Find where the given text appears and provide that cell's center as [X, Y] coordinate. 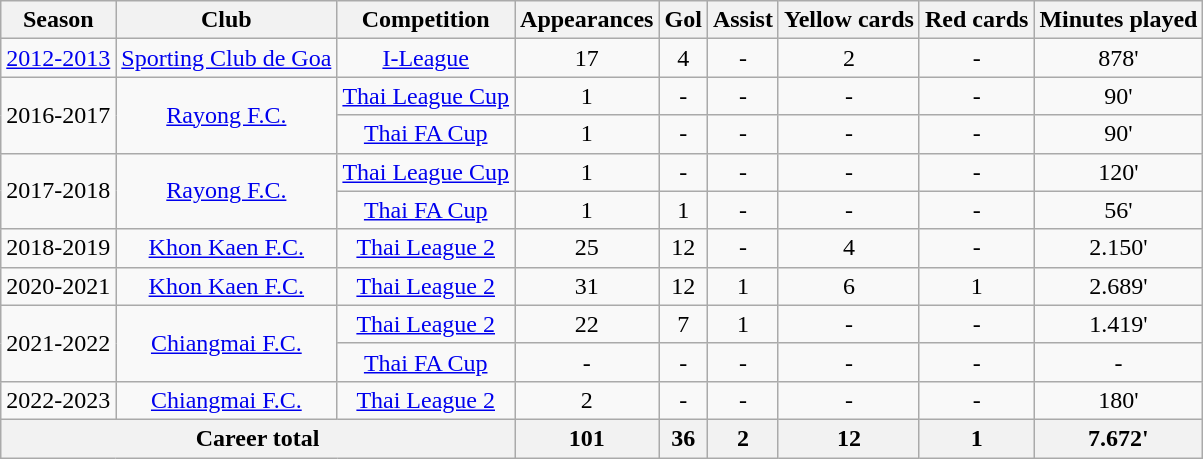
Career total [258, 438]
Club [226, 20]
2012-2013 [58, 58]
17 [587, 58]
2018-2019 [58, 248]
7.672' [1118, 438]
36 [683, 438]
25 [587, 248]
Minutes played [1118, 20]
Red cards [976, 20]
2021-2022 [58, 343]
I-League [426, 58]
120' [1118, 172]
22 [587, 324]
Yellow cards [848, 20]
Competition [426, 20]
31 [587, 286]
2.150' [1118, 248]
2.689' [1118, 286]
Season [58, 20]
878' [1118, 58]
101 [587, 438]
2017-2018 [58, 191]
6 [848, 286]
56' [1118, 210]
Appearances [587, 20]
2016-2017 [58, 115]
7 [683, 324]
Assist [742, 20]
Sporting Club de Goa [226, 58]
180' [1118, 400]
1.419' [1118, 324]
2022-2023 [58, 400]
2020-2021 [58, 286]
Gol [683, 20]
